Search for the cell housing the specified text and yield its [x, y] center coordinate. 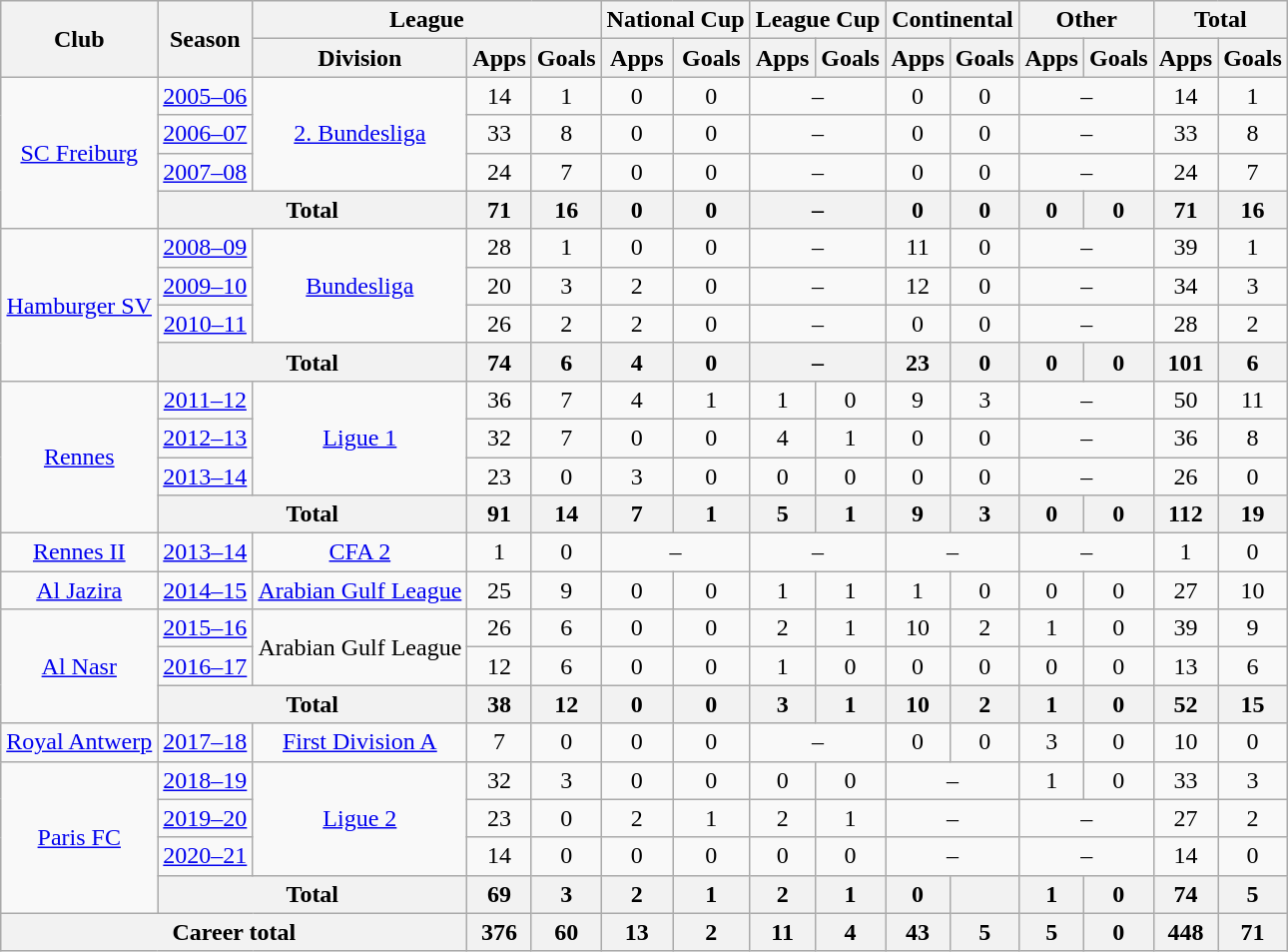
National Cup [675, 20]
League [427, 20]
2018–19 [206, 780]
2006–07 [206, 134]
38 [499, 704]
2012–13 [206, 438]
2008–09 [206, 248]
2015–16 [206, 628]
2009–10 [206, 286]
Rennes [80, 457]
2007–08 [206, 172]
SC Freiburg [80, 153]
Rennes II [80, 552]
CFA 2 [359, 552]
101 [1185, 362]
15 [1253, 704]
112 [1185, 514]
448 [1185, 932]
Career total [234, 932]
Other [1086, 20]
2011–12 [206, 400]
20 [499, 286]
2014–15 [206, 590]
34 [1185, 286]
Hamburger SV [80, 305]
25 [499, 590]
Continental [953, 20]
2. Bundesliga [359, 134]
Ligue 2 [359, 818]
2019–20 [206, 818]
Bundesliga [359, 286]
2020–21 [206, 856]
2010–11 [206, 324]
Paris FC [80, 837]
60 [566, 932]
69 [499, 894]
Al Jazira [80, 590]
Royal Antwerp [80, 742]
2016–17 [206, 666]
376 [499, 932]
19 [1253, 514]
Division [359, 58]
2017–18 [206, 742]
League Cup [818, 20]
Season [206, 39]
43 [918, 932]
First Division A [359, 742]
52 [1185, 704]
Ligue 1 [359, 438]
50 [1185, 400]
91 [499, 514]
Al Nasr [80, 666]
Club [80, 39]
2005–06 [206, 96]
